Pinpoint the cell where the given text exists, returning its [x, y] midpoint coordinate. 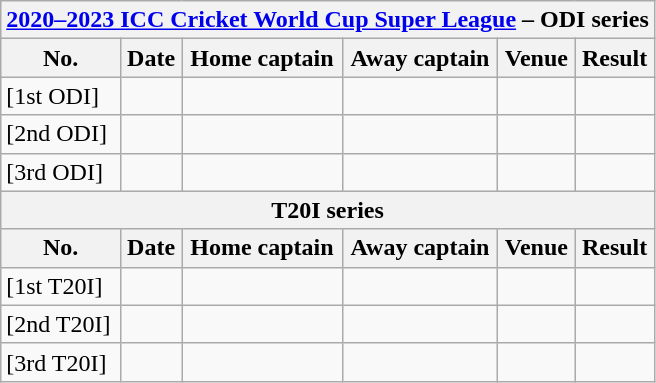
[2nd T20I] [61, 324]
[1st ODI] [61, 96]
[3rd ODI] [61, 172]
[3rd T20I] [61, 362]
2020–2023 ICC Cricket World Cup Super League – ODI series [328, 20]
[1st T20I] [61, 286]
[2nd ODI] [61, 134]
T20I series [328, 210]
